For the text-containing cell, return its midpoint in (X, Y) coordinate format. 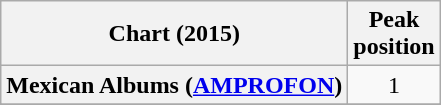
1 (394, 85)
Chart (2015) (174, 34)
Peak position (394, 34)
Mexican Albums (AMPROFON) (174, 85)
